Provide the (X, Y) coordinate of the cell's center where the given text is located.  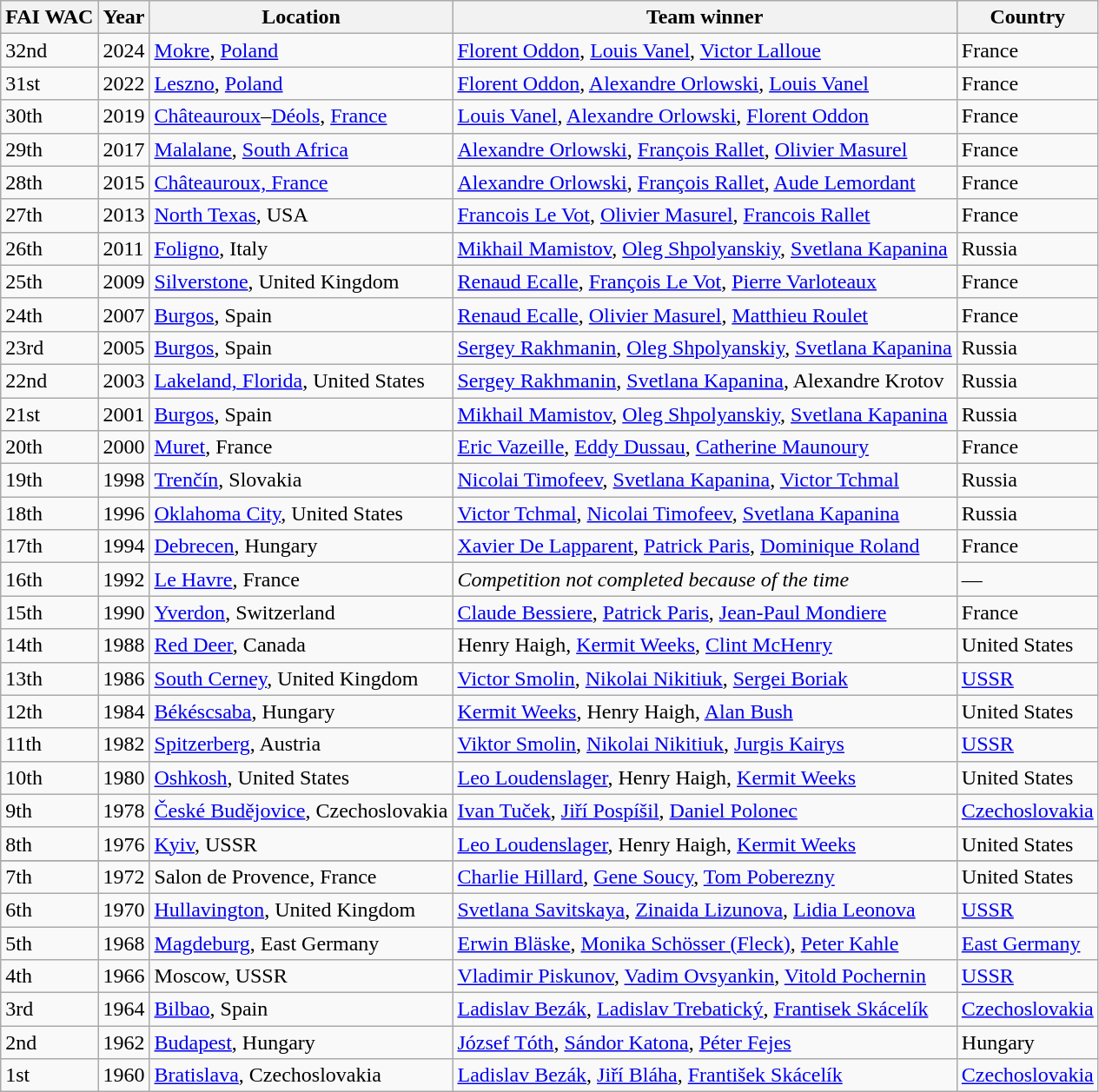
József Tóth, Sándor Katona, Péter Fejes (705, 1042)
1972 (123, 877)
Bratislava, Czechoslovakia (301, 1075)
Alexandre Orlowski, François Rallet, Aude Lemordant (705, 182)
Oklahoma City, United States (301, 513)
Kermit Weeks, Henry Haigh, Alan Bush (705, 711)
1960 (123, 1075)
1996 (123, 513)
2022 (123, 83)
31st (50, 83)
12th (50, 711)
11th (50, 745)
18th (50, 513)
2000 (123, 447)
1982 (123, 745)
Victor Tchmal, Nicolai Timofeev, Svetlana Kapanina (705, 513)
Muret, France (301, 447)
North Texas, USA (301, 215)
10th (50, 778)
23rd (50, 347)
Charlie Hillard, Gene Soucy, Tom Poberezny (705, 877)
30th (50, 116)
Ladislav Bezák, Jiří Bláha, František Skácelík (705, 1075)
Bilbao, Spain (301, 1009)
Châteauroux, France (301, 182)
Mokre, Poland (301, 50)
Sergey Rakhmanin, Oleg Shpolyanskiy, Svetlana Kapanina (705, 347)
East Germany (1027, 943)
Malalane, South Africa (301, 149)
Florent Oddon, Alexandre Orlowski, Louis Vanel (705, 83)
1st (50, 1075)
2015 (123, 182)
Trenčín, Slovakia (301, 480)
Debrecen, Hungary (301, 546)
Spitzerberg, Austria (301, 745)
Erwin Bläske, Monika Schösser (Fleck), Peter Kahle (705, 943)
Alexandre Orlowski, François Rallet, Olivier Masurel (705, 149)
České Budějovice, Czechoslovakia (301, 811)
5th (50, 943)
Country (1027, 17)
FAI WAC (50, 17)
South Cerney, United Kingdom (301, 678)
2007 (123, 314)
Ladislav Bezák, Ladislav Trebatický, Frantisek Skácelík (705, 1009)
Foligno, Italy (301, 248)
29th (50, 149)
Le Havre, France (301, 579)
Magdeburg, East Germany (301, 943)
Salon de Provence, France (301, 877)
26th (50, 248)
Budapest, Hungary (301, 1042)
1980 (123, 778)
24th (50, 314)
Victor Smolin, Nikolai Nikitiuk, Sergei Boriak (705, 678)
Kyiv, USSR (301, 844)
Xavier De Lapparent, Patrick Paris, Dominique Roland (705, 546)
28th (50, 182)
Year (123, 17)
Yverdon, Switzerland (301, 612)
Viktor Smolin, Nikolai Nikitiuk, Jurgis Kairys (705, 745)
2005 (123, 347)
15th (50, 612)
2024 (123, 50)
1990 (123, 612)
7th (50, 877)
Békéscsaba, Hungary (301, 711)
32nd (50, 50)
2003 (123, 381)
4th (50, 976)
1992 (123, 579)
Team winner (705, 17)
22nd (50, 381)
Svetlana Savitskaya, Zinaida Lizunova, Lidia Leonova (705, 910)
3rd (50, 1009)
Lakeland, Florida, United States (301, 381)
2017 (123, 149)
9th (50, 811)
2009 (123, 281)
Sergey Rakhmanin, Svetlana Kapanina, Alexandre Krotov (705, 381)
2019 (123, 116)
17th (50, 546)
1998 (123, 480)
Oshkosh, United States (301, 778)
21st (50, 414)
Moscow, USSR (301, 976)
20th (50, 447)
Location (301, 17)
Leszno, Poland (301, 83)
Ivan Tuček, Jiří Pospíšil, Daniel Polonec (705, 811)
1966 (123, 976)
1988 (123, 645)
Renaud Ecalle, François Le Vot, Pierre Varloteaux (705, 281)
1984 (123, 711)
19th (50, 480)
8th (50, 844)
Florent Oddon, Louis Vanel, Victor Lalloue (705, 50)
Vladimir Piskunov, Vadim Ovsyankin, Vitold Pochernin (705, 976)
2011 (123, 248)
Renaud Ecalle, Olivier Masurel, Matthieu Roulet (705, 314)
2001 (123, 414)
1978 (123, 811)
Red Deer, Canada (301, 645)
Nicolai Timofeev, Svetlana Kapanina, Victor Tchmal (705, 480)
1970 (123, 910)
2013 (123, 215)
Francois Le Vot, Olivier Masurel, Francois Rallet (705, 215)
Châteauroux–Déols, France (301, 116)
1994 (123, 546)
Silverstone, United Kingdom (301, 281)
— (1027, 579)
1976 (123, 844)
Hungary (1027, 1042)
Eric Vazeille, Eddy Dussau, Catherine Maunoury (705, 447)
25th (50, 281)
1968 (123, 943)
27th (50, 215)
1986 (123, 678)
Claude Bessiere, Patrick Paris, Jean-Paul Mondiere (705, 612)
14th (50, 645)
1962 (123, 1042)
13th (50, 678)
2nd (50, 1042)
Hullavington, United Kingdom (301, 910)
16th (50, 579)
1964 (123, 1009)
Henry Haigh, Kermit Weeks, Clint McHenry (705, 645)
Competition not completed because of the time (705, 579)
6th (50, 910)
Louis Vanel, Alexandre Orlowski, Florent Oddon (705, 116)
